Extract the [X, Y] coordinate from the center of the cell holding the provided text.  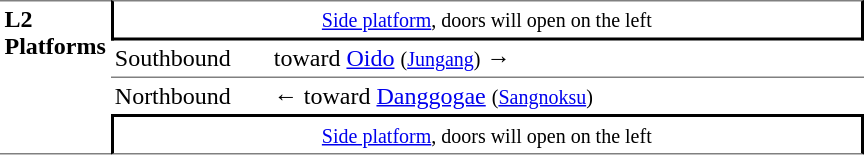
Northbound [190, 95]
toward Oido (Jungang) → [566, 58]
L2Platforms [55, 77]
Southbound [190, 58]
← toward Danggogae (Sangnoksu) [566, 95]
